Return the [X, Y] coordinate for the center point of the cell that contains the specified text.  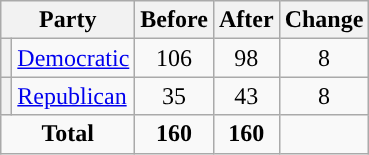
106 [174, 58]
Change [324, 20]
After [246, 20]
98 [246, 58]
43 [246, 96]
35 [174, 96]
Republican [74, 96]
Total [68, 134]
Before [174, 20]
Democratic [74, 58]
Party [68, 20]
